Capture the cell that displays the provided text and extract its [X, Y] central coordinate. 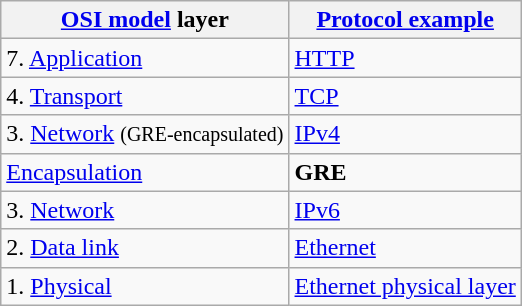
3. Network [145, 210]
HTTP [405, 58]
IPv6 [405, 210]
4. Transport [145, 96]
Ethernet physical layer [405, 286]
1. Physical [145, 286]
OSI model layer [145, 20]
2. Data link [145, 248]
Ethernet [405, 248]
7. Application [145, 58]
Protocol example [405, 20]
Encapsulation [145, 172]
TCP [405, 96]
3. Network (GRE-encapsulated) [145, 134]
GRE [405, 172]
IPv4 [405, 134]
